Return (x, y) of the center of cell containing provided text 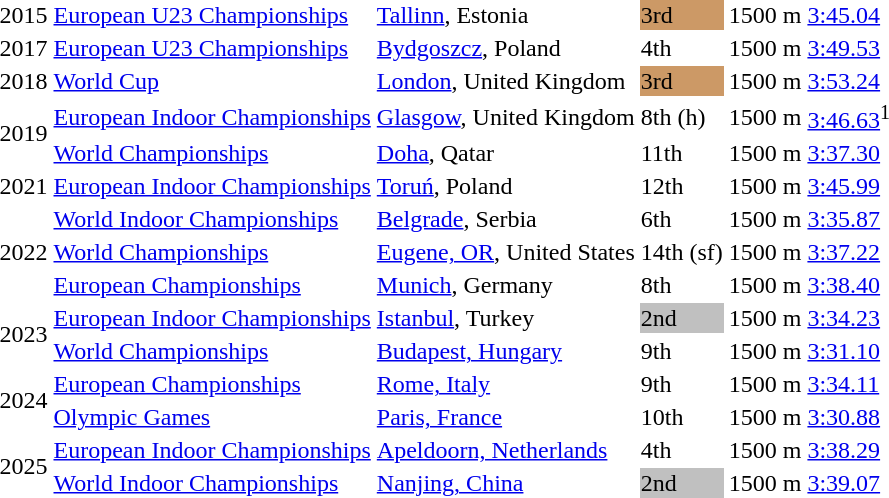
Olympic Games (212, 417)
6th (682, 219)
8th (h) (682, 117)
Doha, Qatar (506, 153)
Tallinn, Estonia (506, 15)
Istanbul, Turkey (506, 318)
Munich, Germany (506, 285)
London, United Kingdom (506, 81)
Nanjing, China (506, 483)
Rome, Italy (506, 384)
Bydgoszcz, Poland (506, 48)
10th (682, 417)
World Cup (212, 81)
8th (682, 285)
Toruń, Poland (506, 186)
11th (682, 153)
Belgrade, Serbia (506, 219)
12th (682, 186)
Glasgow, United Kingdom (506, 117)
Eugene, OR, United States (506, 252)
14th (sf) (682, 252)
Paris, France (506, 417)
Budapest, Hungary (506, 351)
Apeldoorn, Netherlands (506, 450)
